Provide the [X, Y] coordinate of the cell's center where the given text is located.  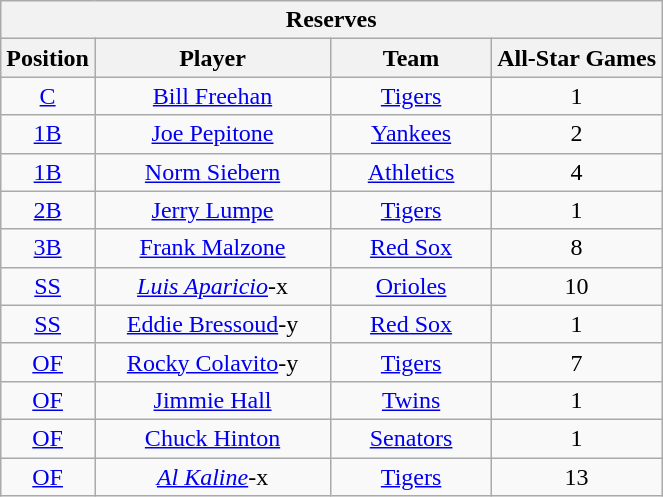
13 [577, 477]
Luis Aparicio-x [212, 286]
Team [412, 58]
2B [48, 210]
4 [577, 172]
Bill Freehan [212, 96]
Yankees [412, 134]
Orioles [412, 286]
10 [577, 286]
Chuck Hinton [212, 438]
Reserves [332, 20]
Joe Pepitone [212, 134]
Jimmie Hall [212, 400]
Athletics [412, 172]
3B [48, 248]
2 [577, 134]
All-Star Games [577, 58]
Position [48, 58]
7 [577, 362]
Rocky Colavito-y [212, 362]
C [48, 96]
Jerry Lumpe [212, 210]
Al Kaline-x [212, 477]
Norm Siebern [212, 172]
Senators [412, 438]
Frank Malzone [212, 248]
Eddie Bressoud-y [212, 324]
Player [212, 58]
8 [577, 248]
Twins [412, 400]
